Capture the cell that displays the provided text and extract its [x, y] central coordinate. 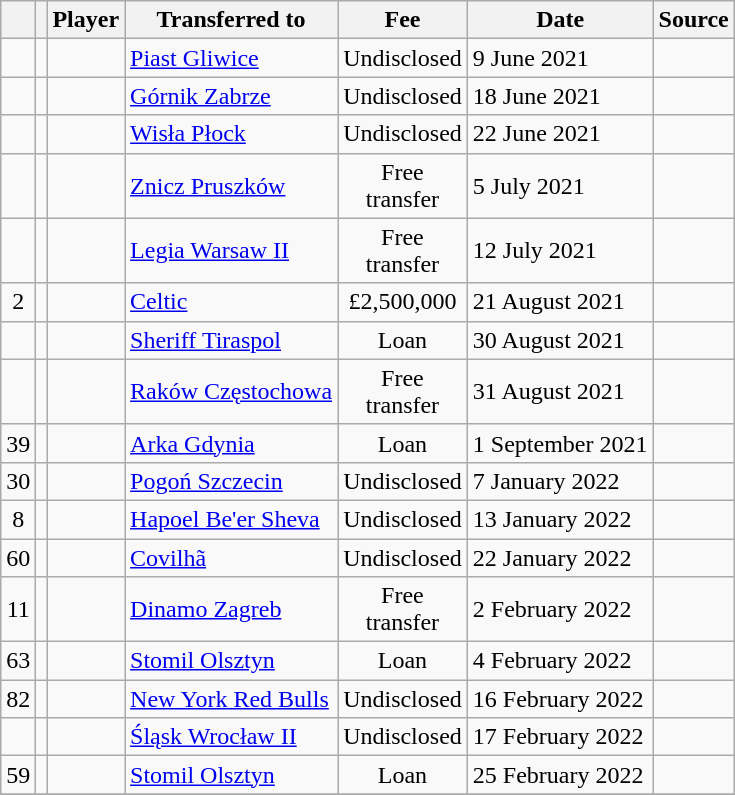
Fee [403, 20]
Source [694, 20]
4 February 2022 [560, 661]
Górnik Zabrze [232, 96]
30 [18, 481]
82 [18, 699]
25 February 2022 [560, 775]
16 February 2022 [560, 699]
Celtic [232, 302]
Transferred to [232, 20]
31 August 2021 [560, 392]
7 January 2022 [560, 481]
Pogoń Szczecin [232, 481]
Piast Gliwice [232, 58]
Covilhã [232, 557]
New York Red Bulls [232, 699]
22 June 2021 [560, 134]
22 January 2022 [560, 557]
Legia Warsaw II [232, 250]
Znicz Pruszków [232, 186]
11 [18, 610]
17 February 2022 [560, 737]
18 June 2021 [560, 96]
2 [18, 302]
Śląsk Wrocław II [232, 737]
39 [18, 443]
Sheriff Tiraspol [232, 340]
Hapoel Be'er Sheva [232, 519]
Wisła Płock [232, 134]
Player [86, 20]
59 [18, 775]
12 July 2021 [560, 250]
5 July 2021 [560, 186]
1 September 2021 [560, 443]
30 August 2021 [560, 340]
2 February 2022 [560, 610]
£2,500,000 [403, 302]
Raków Częstochowa [232, 392]
Dinamo Zagreb [232, 610]
60 [18, 557]
9 June 2021 [560, 58]
Arka Gdynia [232, 443]
8 [18, 519]
13 January 2022 [560, 519]
21 August 2021 [560, 302]
Date [560, 20]
63 [18, 661]
